Return [X, Y] of the center of cell containing provided text 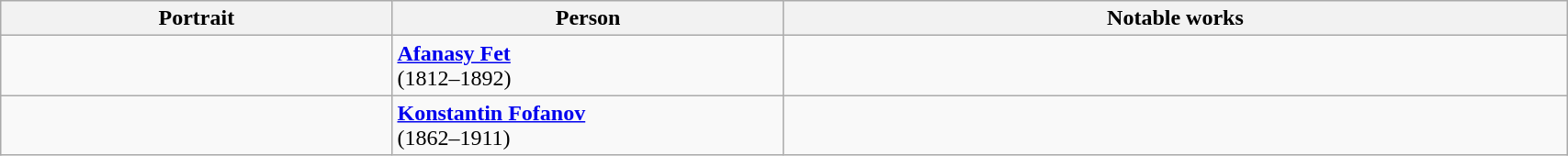
Konstantin Fofanov (1862–1911) [588, 125]
Person [588, 18]
Portrait [197, 18]
Afanasy Fet (1812–1892) [588, 66]
Notable works [1175, 18]
